Locate the cell with the specified text and output its [X, Y] center coordinate. 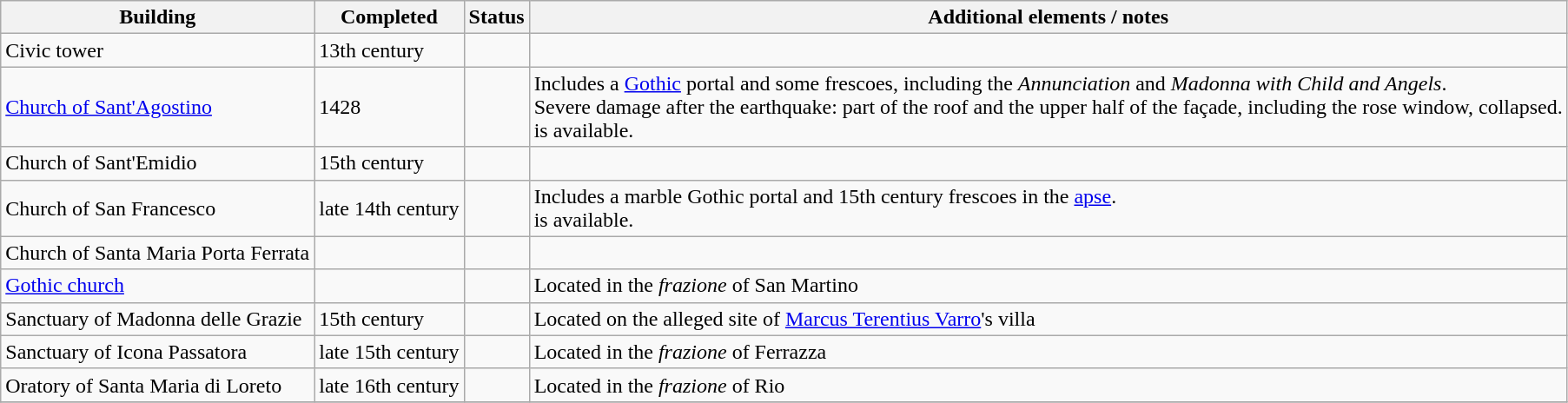
Completed [389, 17]
late 14th century [389, 208]
Located in the frazione of Ferrazza [1048, 352]
Civic tower [158, 50]
1428 [389, 107]
Sanctuary of Icona Passatora [158, 352]
late 16th century [389, 385]
Church of Sant'Agostino [158, 107]
Located on the alleged site of Marcus Terentius Varro's villa [1048, 319]
Church of San Francesco [158, 208]
late 15th century [389, 352]
Additional elements / notes [1048, 17]
Located in the frazione of San Martino [1048, 286]
Building [158, 17]
Oratory of Santa Maria di Loreto [158, 385]
Gothic church [158, 286]
Includes a marble Gothic portal and 15th century frescoes in the apse. is available. [1048, 208]
Church of Santa Maria Porta Ferrata [158, 253]
Located in the frazione of Rio [1048, 385]
Sanctuary of Madonna delle Grazie [158, 319]
Status [497, 17]
13th century [389, 50]
Church of Sant'Emidio [158, 163]
